Find where the given text appears and provide that cell's center as (x, y) coordinate. 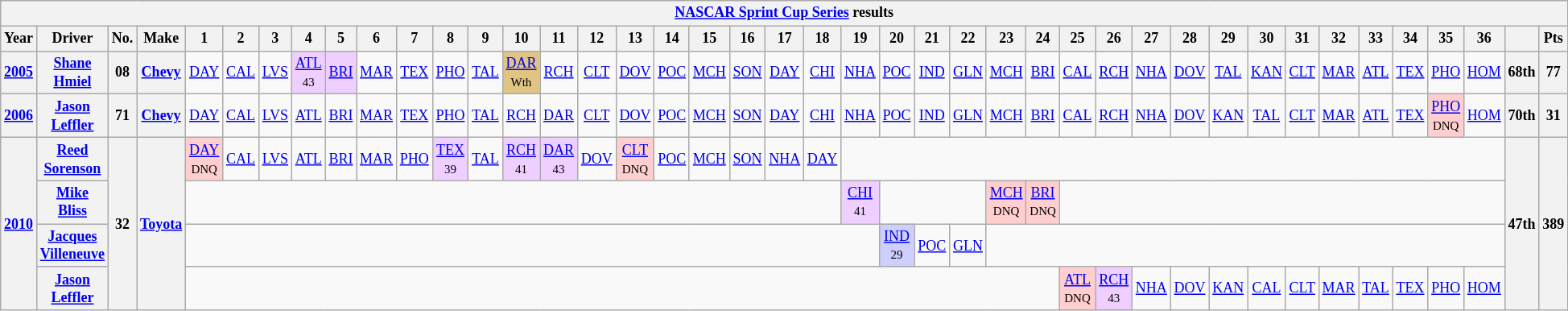
BRIDNQ (1043, 202)
29 (1228, 39)
DARWth (522, 73)
DAR (559, 116)
12 (596, 39)
RCH43 (1114, 288)
27 (1152, 39)
8 (451, 39)
1 (204, 39)
22 (968, 39)
77 (1554, 73)
17 (785, 39)
28 (1190, 39)
24 (1043, 39)
Year (19, 39)
MCHDNQ (1006, 202)
CLTDNQ (635, 159)
Mike Bliss (72, 202)
PHODNQ (1446, 116)
11 (559, 39)
5 (341, 39)
26 (1114, 39)
Pts (1554, 39)
08 (122, 73)
70th (1521, 116)
IND29 (897, 246)
4 (308, 39)
21 (932, 39)
DAR43 (559, 159)
CHI41 (860, 202)
30 (1267, 39)
15 (709, 39)
ATL43 (308, 73)
20 (897, 39)
Jacques Villeneuve (72, 246)
2005 (19, 73)
ATLDNQ (1077, 288)
47th (1521, 224)
Driver (72, 39)
35 (1446, 39)
389 (1554, 224)
Reed Sorenson (72, 159)
Make (161, 39)
36 (1484, 39)
DAYDNQ (204, 159)
NASCAR Sprint Cup Series results (784, 13)
25 (1077, 39)
33 (1376, 39)
3 (275, 39)
Toyota (161, 224)
9 (485, 39)
TEX39 (451, 159)
2 (241, 39)
23 (1006, 39)
34 (1410, 39)
Shane Hmiel (72, 73)
71 (122, 116)
16 (747, 39)
RCH41 (522, 159)
6 (377, 39)
13 (635, 39)
No. (122, 39)
68th (1521, 73)
18 (823, 39)
7 (414, 39)
2006 (19, 116)
10 (522, 39)
19 (860, 39)
14 (672, 39)
2010 (19, 224)
